Find where the given text appears and provide that cell's center as [x, y] coordinate. 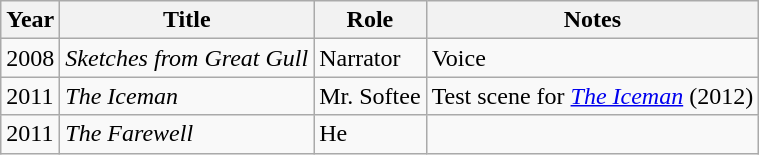
The Iceman [187, 96]
2008 [30, 58]
Sketches from Great Gull [187, 58]
Notes [592, 20]
Mr. Softee [370, 96]
The Farewell [187, 134]
Title [187, 20]
Year [30, 20]
Test scene for The Iceman (2012) [592, 96]
He [370, 134]
Narrator [370, 58]
Voice [592, 58]
Role [370, 20]
